Search for the cell housing the specified text and yield its [X, Y] center coordinate. 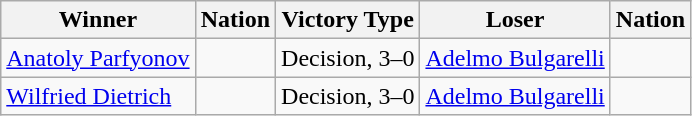
Wilfried Dietrich [98, 96]
Victory Type [348, 20]
Anatoly Parfyonov [98, 58]
Loser [515, 20]
Winner [98, 20]
